Find where the given text appears and provide that cell's center as (x, y) coordinate. 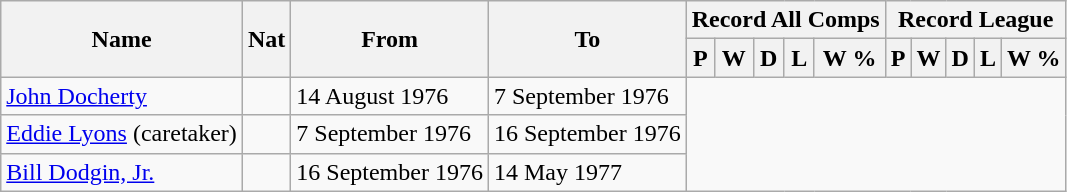
Bill Dodgin, Jr. (122, 172)
Name (122, 39)
To (587, 39)
From (390, 39)
14 August 1976 (390, 96)
John Docherty (122, 96)
Eddie Lyons (caretaker) (122, 134)
Nat (266, 39)
Record All Comps (786, 20)
14 May 1977 (587, 172)
Record League (976, 20)
